Provide the (X, Y) coordinate of the cell's center where the given text is located.  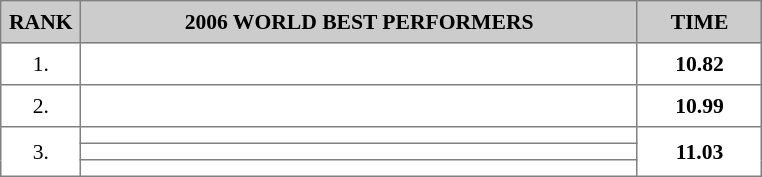
11.03 (699, 152)
RANK (41, 22)
2. (41, 106)
TIME (699, 22)
10.99 (699, 106)
10.82 (699, 64)
1. (41, 64)
2006 WORLD BEST PERFORMERS (359, 22)
3. (41, 152)
